Pinpoint the cell where the given text exists, returning its [x, y] midpoint coordinate. 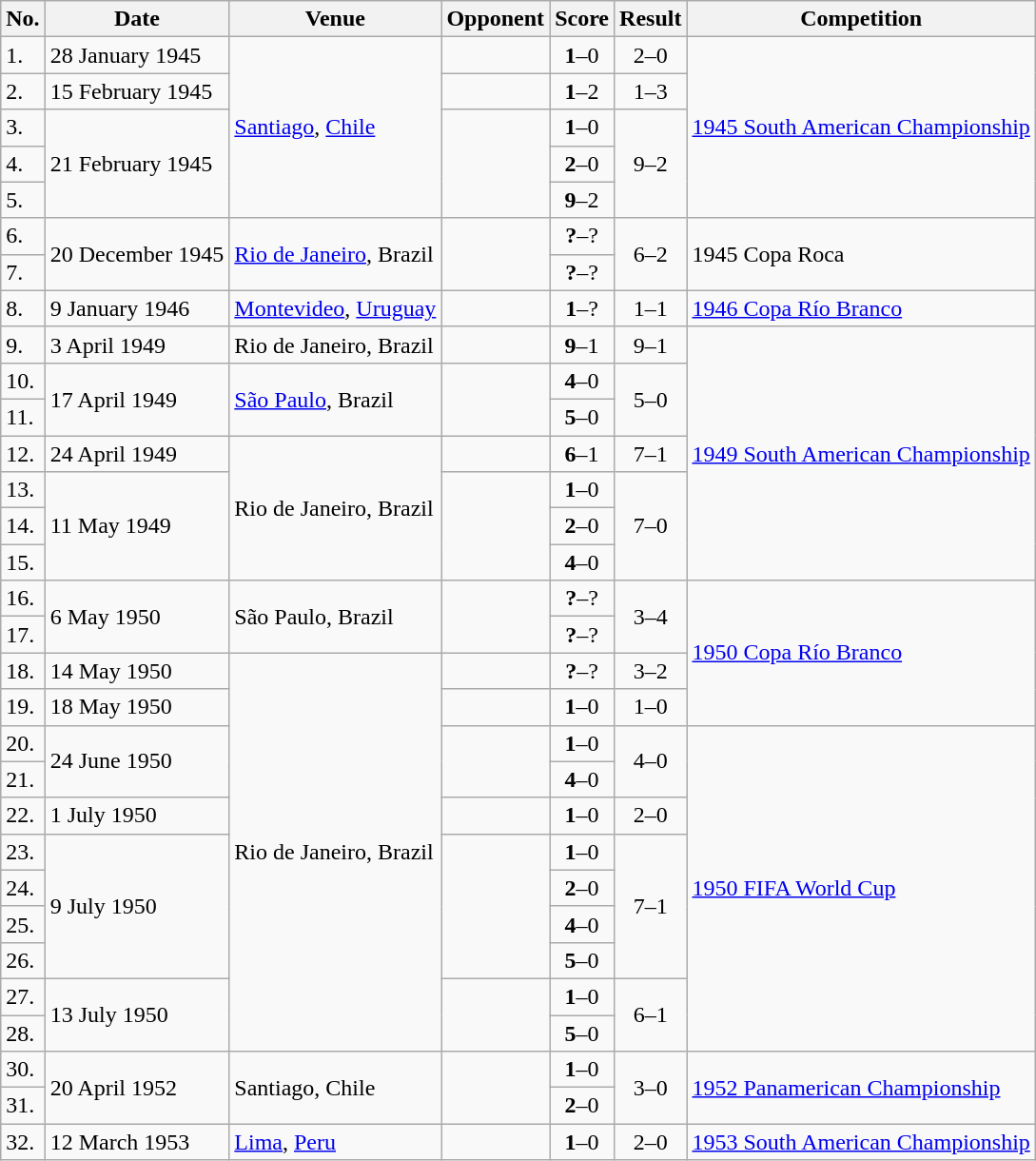
19. [23, 707]
18 May 1950 [137, 707]
10. [23, 381]
Competition [861, 19]
8. [23, 308]
6 May 1950 [137, 617]
1–3 [651, 91]
20 December 1945 [137, 254]
11. [23, 417]
Venue [335, 19]
3–2 [651, 671]
6. [23, 236]
Opponent [496, 19]
21 February 1945 [137, 164]
28 January 1945 [137, 55]
9 July 1950 [137, 906]
21. [23, 779]
Montevideo, Uruguay [335, 308]
7. [23, 272]
3 April 1949 [137, 344]
2. [23, 91]
12. [23, 454]
30. [23, 1070]
1. [23, 55]
1949 South American Championship [861, 453]
6–2 [651, 254]
24. [23, 888]
15. [23, 562]
13 July 1950 [137, 1014]
20 April 1952 [137, 1088]
15 February 1945 [137, 91]
1945 Copa Roca [861, 254]
3–4 [651, 617]
12 March 1953 [137, 1142]
Score [582, 19]
1950 FIFA World Cup [861, 889]
17. [23, 635]
32. [23, 1142]
1946 Copa Río Branco [861, 308]
Date [137, 19]
9. [23, 344]
25. [23, 924]
1952 Panamerican Championship [861, 1088]
16. [23, 599]
13. [23, 490]
1–2 [582, 91]
1950 Copa Río Branco [861, 653]
1 July 1950 [137, 816]
7–0 [651, 526]
Result [651, 19]
14 May 1950 [137, 671]
24 June 1950 [137, 761]
23. [23, 852]
4. [23, 164]
27. [23, 996]
14. [23, 526]
26. [23, 960]
1–? [582, 308]
3. [23, 128]
3–0 [651, 1088]
20. [23, 743]
28. [23, 1033]
9 January 1946 [137, 308]
5. [23, 200]
No. [23, 19]
1–1 [651, 308]
18. [23, 671]
Lima, Peru [335, 1142]
17 April 1949 [137, 399]
31. [23, 1106]
22. [23, 816]
11 May 1949 [137, 526]
1945 South American Championship [861, 128]
1953 South American Championship [861, 1142]
24 April 1949 [137, 454]
